Identify which cell holds the provided text, then report its (X, Y) central coordinate. 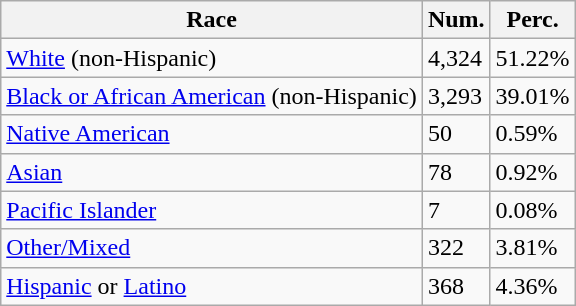
51.22% (532, 58)
Native American (212, 134)
Other/Mixed (212, 248)
368 (456, 286)
0.08% (532, 210)
322 (456, 248)
39.01% (532, 96)
4.36% (532, 286)
7 (456, 210)
4,324 (456, 58)
Race (212, 20)
Pacific Islander (212, 210)
Asian (212, 172)
0.92% (532, 172)
78 (456, 172)
Perc. (532, 20)
3.81% (532, 248)
0.59% (532, 134)
50 (456, 134)
Hispanic or Latino (212, 286)
3,293 (456, 96)
White (non-Hispanic) (212, 58)
Black or African American (non-Hispanic) (212, 96)
Num. (456, 20)
